Detect which cell encompasses the target text, then output its [x, y] center coordinate. 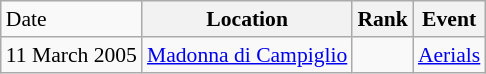
11 March 2005 [72, 55]
Location [247, 19]
Madonna di Campiglio [247, 55]
Rank [382, 19]
Event [449, 19]
Date [72, 19]
Aerials [449, 55]
